From the cell containing the given text, extract its center point as [x, y] coordinate. 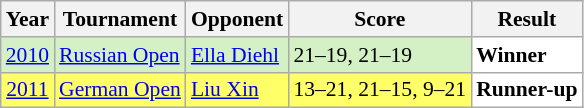
German Open [120, 90]
Result [526, 19]
Liu Xin [238, 90]
13–21, 21–15, 9–21 [380, 90]
Ella Diehl [238, 55]
Year [28, 19]
Tournament [120, 19]
2010 [28, 55]
Score [380, 19]
Opponent [238, 19]
21–19, 21–19 [380, 55]
2011 [28, 90]
Winner [526, 55]
Runner-up [526, 90]
Russian Open [120, 55]
